Return [x, y] of the center of cell containing provided text 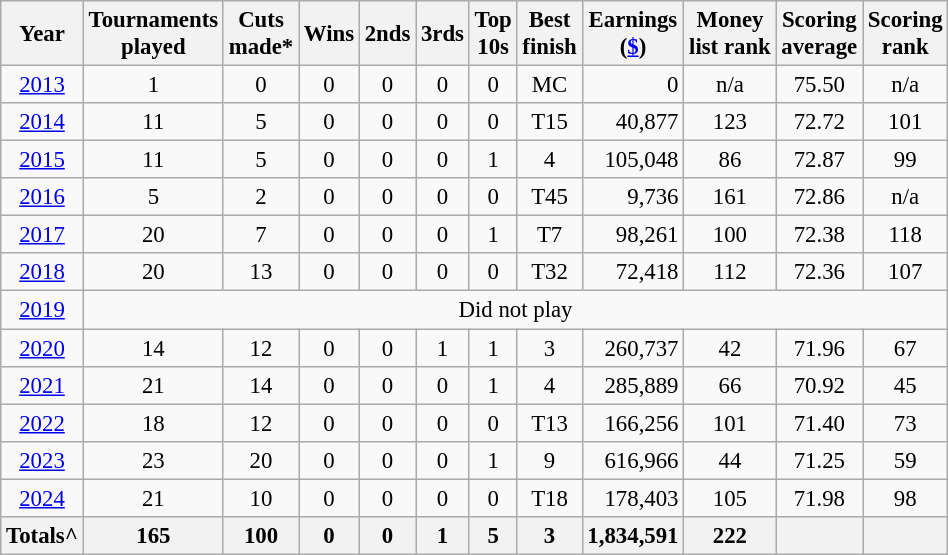
7 [260, 235]
3rds [443, 34]
72.38 [820, 235]
166,256 [633, 423]
98 [906, 498]
86 [730, 160]
71.40 [820, 423]
T7 [550, 235]
2017 [42, 235]
9 [550, 460]
Wins [330, 34]
45 [906, 385]
40,877 [633, 122]
72.86 [820, 197]
73 [906, 423]
2023 [42, 460]
2 [260, 197]
Cuts made* [260, 34]
9,736 [633, 197]
2020 [42, 348]
Best finish [550, 34]
T45 [550, 197]
2019 [42, 310]
105,048 [633, 160]
T32 [550, 273]
Tournaments played [153, 34]
123 [730, 122]
13 [260, 273]
T18 [550, 498]
Did not play [516, 310]
T15 [550, 122]
71.96 [820, 348]
42 [730, 348]
71.98 [820, 498]
616,966 [633, 460]
72.72 [820, 122]
T13 [550, 423]
44 [730, 460]
285,889 [633, 385]
70.92 [820, 385]
Totals^ [42, 536]
2015 [42, 160]
72.87 [820, 160]
23 [153, 460]
71.25 [820, 460]
178,403 [633, 498]
2016 [42, 197]
99 [906, 160]
2013 [42, 85]
66 [730, 385]
Earnings($) [633, 34]
MC [550, 85]
Top 10s [493, 34]
67 [906, 348]
2022 [42, 423]
Moneylist rank [730, 34]
75.50 [820, 85]
72,418 [633, 273]
10 [260, 498]
59 [906, 460]
Year [42, 34]
2018 [42, 273]
222 [730, 536]
107 [906, 273]
118 [906, 235]
165 [153, 536]
2nds [387, 34]
105 [730, 498]
18 [153, 423]
98,261 [633, 235]
112 [730, 273]
2014 [42, 122]
260,737 [633, 348]
Scoringrank [906, 34]
2021 [42, 385]
1,834,591 [633, 536]
161 [730, 197]
2024 [42, 498]
Scoring average [820, 34]
72.36 [820, 273]
